Locate the cell with the specified text and output its [X, Y] center coordinate. 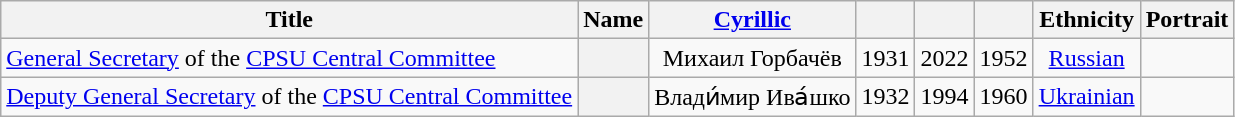
Name [614, 20]
Russian [1086, 58]
Deputy General Secretary of the CPSU Central Committee [290, 97]
Ethnicity [1086, 20]
1932 [886, 97]
1952 [1004, 58]
Ukrainian [1086, 97]
1994 [944, 97]
2022 [944, 58]
Влади́мир Ива́шко [752, 97]
1960 [1004, 97]
Михаил Горбачёв [752, 58]
1931 [886, 58]
Portrait [1187, 20]
Cyrillic [752, 20]
Title [290, 20]
General Secretary of the CPSU Central Committee [290, 58]
